Pinpoint the cell where the given text exists, returning its (X, Y) midpoint coordinate. 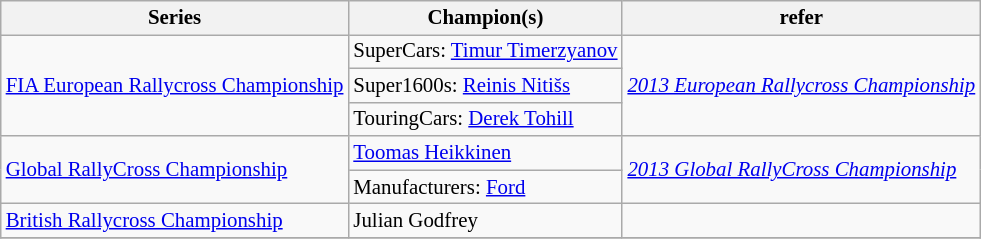
Manufacturers: Ford (485, 187)
Champion(s) (485, 18)
Toomas Heikkinen (485, 153)
2013 Global RallyCross Championship (801, 170)
Series (175, 18)
TouringCars: Derek Tohill (485, 119)
Global RallyCross Championship (175, 170)
SuperCars: Timur Timerzyanov (485, 51)
British Rallycross Championship (175, 221)
Super1600s: Reinis Nitišs (485, 85)
2013 European Rallycross Championship (801, 85)
Julian Godfrey (485, 221)
FIA European Rallycross Championship (175, 85)
refer (801, 18)
